Search for the cell housing the specified text and yield its [X, Y] center coordinate. 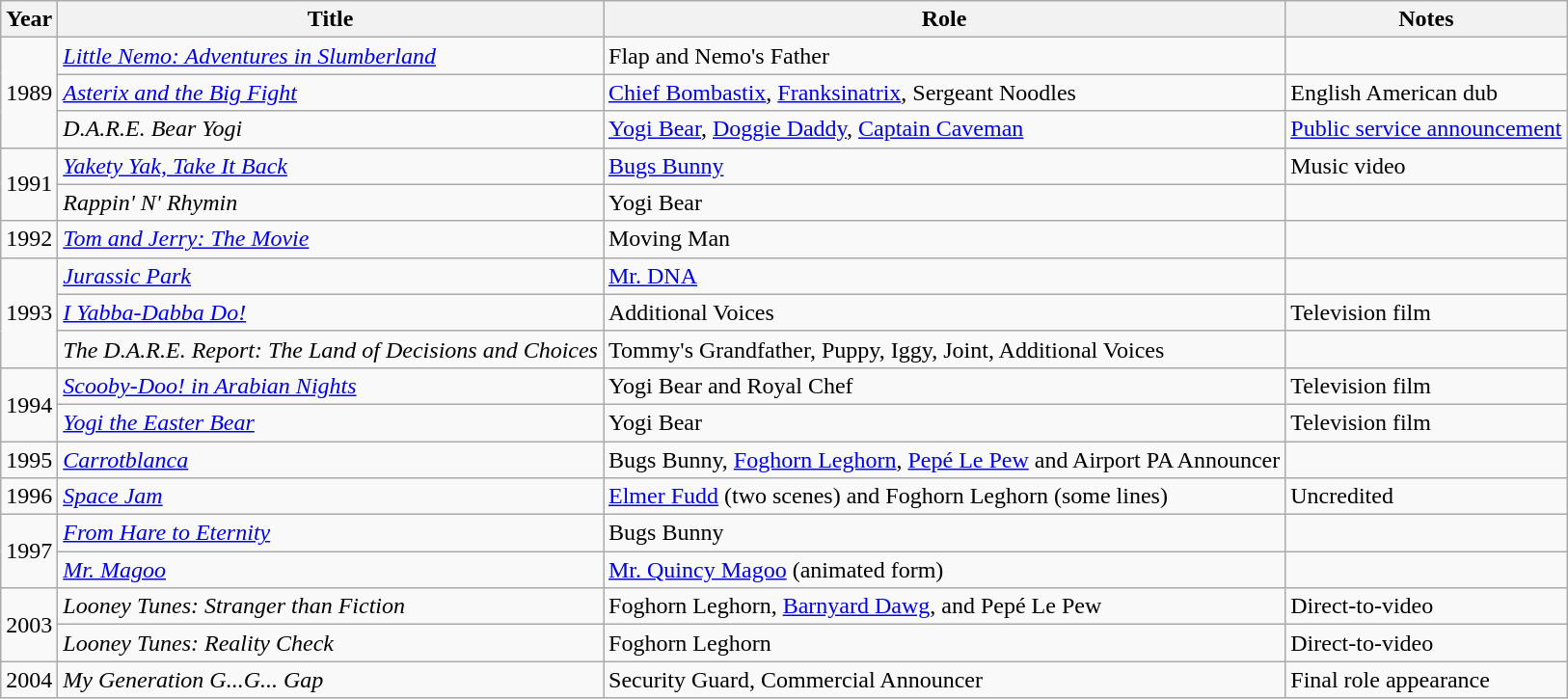
1992 [29, 239]
Music video [1426, 166]
Chief Bombastix, Franksinatrix, Sergeant Noodles [945, 93]
Yogi Bear, Doggie Daddy, Captain Caveman [945, 129]
D.A.R.E. Bear Yogi [331, 129]
Tom and Jerry: The Movie [331, 239]
Uncredited [1426, 497]
1989 [29, 93]
Space Jam [331, 497]
1991 [29, 184]
Mr. Magoo [331, 570]
Bugs Bunny, Foghorn Leghorn, Pepé Le Pew and Airport PA Announcer [945, 460]
Foghorn Leghorn, Barnyard Dawg, and Pepé Le Pew [945, 606]
Little Nemo: Adventures in Slumberland [331, 56]
Title [331, 19]
Final role appearance [1426, 680]
2003 [29, 625]
Security Guard, Commercial Announcer [945, 680]
Jurassic Park [331, 276]
Foghorn Leghorn [945, 643]
1995 [29, 460]
Mr. DNA [945, 276]
Flap and Nemo's Father [945, 56]
Asterix and the Big Fight [331, 93]
Tommy's Grandfather, Puppy, Iggy, Joint, Additional Voices [945, 349]
Yakety Yak, Take It Back [331, 166]
Role [945, 19]
Looney Tunes: Stranger than Fiction [331, 606]
1994 [29, 404]
Notes [1426, 19]
Yogi the Easter Bear [331, 422]
I Yabba-Dabba Do! [331, 312]
From Hare to Eternity [331, 533]
Elmer Fudd (two scenes) and Foghorn Leghorn (some lines) [945, 497]
Mr. Quincy Magoo (animated form) [945, 570]
Year [29, 19]
Rappin' N' Rhymin [331, 202]
Looney Tunes: Reality Check [331, 643]
1997 [29, 551]
Scooby-Doo! in Arabian Nights [331, 386]
Public service announcement [1426, 129]
Carrotblanca [331, 460]
1993 [29, 312]
Moving Man [945, 239]
Additional Voices [945, 312]
1996 [29, 497]
English American dub [1426, 93]
2004 [29, 680]
My Generation G...G... Gap [331, 680]
The D.A.R.E. Report: The Land of Decisions and Choices [331, 349]
Yogi Bear and Royal Chef [945, 386]
